Detect which cell encompasses the target text, then output its [X, Y] center coordinate. 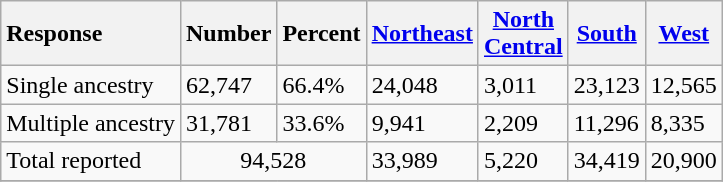
31,781 [228, 123]
12,565 [684, 85]
8,335 [684, 123]
9,941 [422, 123]
South [606, 34]
2,209 [523, 123]
62,747 [228, 85]
Single ancestry [91, 85]
Percent [322, 34]
Response [91, 34]
33.6% [322, 123]
66.4% [322, 85]
94,528 [273, 161]
West [684, 34]
Number [228, 34]
5,220 [523, 161]
Multiple ancestry [91, 123]
20,900 [684, 161]
24,048 [422, 85]
33,989 [422, 161]
North Central [523, 34]
11,296 [606, 123]
34,419 [606, 161]
Northeast [422, 34]
Total reported [91, 161]
23,123 [606, 85]
3,011 [523, 85]
